Extract the (X, Y) coordinate from the center of the cell holding the provided text.  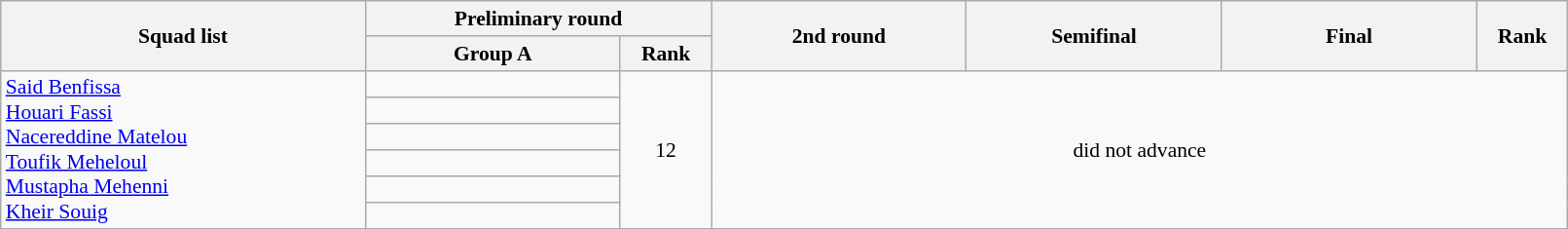
Said BenfissaHouari FassiNacereddine MatelouToufik MeheloulMustapha MehenniKheir Souig (183, 150)
Squad list (183, 35)
Final (1349, 35)
12 (666, 150)
Preliminary round (538, 19)
2nd round (839, 35)
Semifinal (1094, 35)
Group A (492, 54)
did not advance (1140, 150)
